Return [x, y] of the center of cell containing provided text 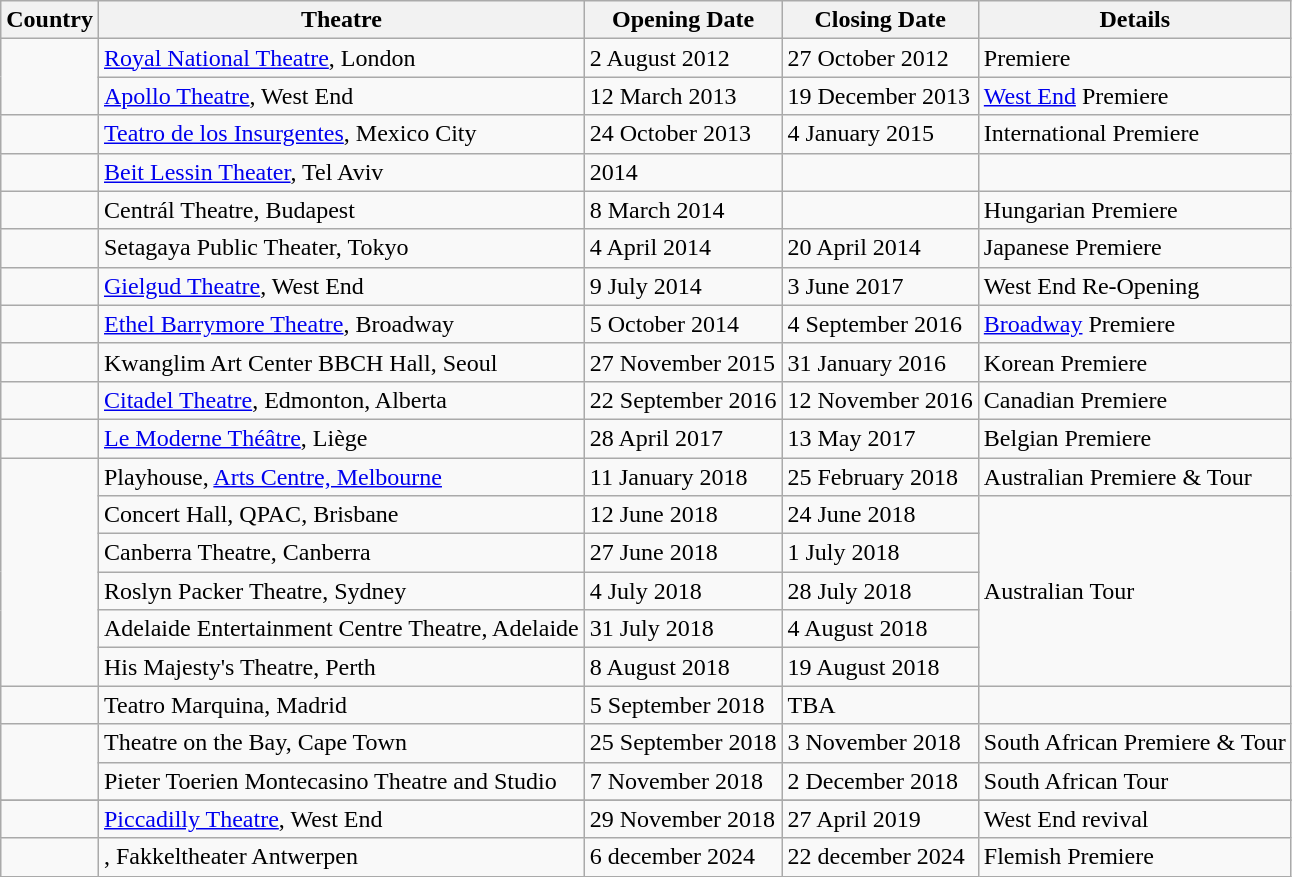
Roslyn Packer Theatre, Sydney [341, 591]
International Premiere [1134, 134]
3 November 2018 [880, 743]
South African Tour [1134, 781]
2014 [683, 172]
Teatro de los Insurgentes, Mexico City [341, 134]
Citadel Theatre, Edmonton, Alberta [341, 400]
Playhouse, Arts Centre, Melbourne [341, 477]
Adelaide Entertainment Centre Theatre, Adelaide [341, 629]
9 July 2014 [683, 286]
Setagaya Public Theater, Tokyo [341, 248]
12 March 2013 [683, 96]
Country [50, 20]
Flemish Premiere [1134, 857]
Beit Lessin Theater, Tel Aviv [341, 172]
8 August 2018 [683, 667]
Centrál Theatre, Budapest [341, 210]
8 March 2014 [683, 210]
Belgian Premiere [1134, 438]
Korean Premiere [1134, 362]
Theatre on the Bay, Cape Town [341, 743]
4 August 2018 [880, 629]
6 december 2024 [683, 857]
Premiere [1134, 58]
25 February 2018 [880, 477]
Piccadilly Theatre, West End [341, 819]
13 May 2017 [880, 438]
Canadian Premiere [1134, 400]
Australian Tour [1134, 591]
19 December 2013 [880, 96]
3 June 2017 [880, 286]
TBA [880, 705]
7 November 2018 [683, 781]
Opening Date [683, 20]
2 August 2012 [683, 58]
West End Re-Opening [1134, 286]
11 January 2018 [683, 477]
4 September 2016 [880, 324]
Apollo Theatre, West End [341, 96]
31 July 2018 [683, 629]
28 July 2018 [880, 591]
28 April 2017 [683, 438]
19 August 2018 [880, 667]
27 October 2012 [880, 58]
Gielgud Theatre, West End [341, 286]
Japanese Premiere [1134, 248]
Le Moderne Théâtre, Liège [341, 438]
Broadway Premiere [1134, 324]
27 June 2018 [683, 553]
24 October 2013 [683, 134]
12 November 2016 [880, 400]
12 June 2018 [683, 515]
South African Premiere & Tour [1134, 743]
20 April 2014 [880, 248]
Concert Hall, QPAC, Brisbane [341, 515]
24 June 2018 [880, 515]
27 April 2019 [880, 819]
27 November 2015 [683, 362]
Pieter Toerien Montecasino Theatre and Studio [341, 781]
Details [1134, 20]
, Fakkeltheater Antwerpen [341, 857]
Royal National Theatre, London [341, 58]
Teatro Marquina, Madrid [341, 705]
Kwanglim Art Center BBCH Hall, Seoul [341, 362]
31 January 2016 [880, 362]
25 September 2018 [683, 743]
Closing Date [880, 20]
4 July 2018 [683, 591]
1 July 2018 [880, 553]
Australian Premiere & Tour [1134, 477]
22 december 2024 [880, 857]
22 September 2016 [683, 400]
His Majesty's Theatre, Perth [341, 667]
Hungarian Premiere [1134, 210]
4 January 2015 [880, 134]
West End revival [1134, 819]
2 December 2018 [880, 781]
5 October 2014 [683, 324]
West End Premiere [1134, 96]
Theatre [341, 20]
Ethel Barrymore Theatre, Broadway [341, 324]
Canberra Theatre, Canberra [341, 553]
4 April 2014 [683, 248]
5 September 2018 [683, 705]
29 November 2018 [683, 819]
